Output the (X, Y) coordinate of the center of the cell containing the given text.  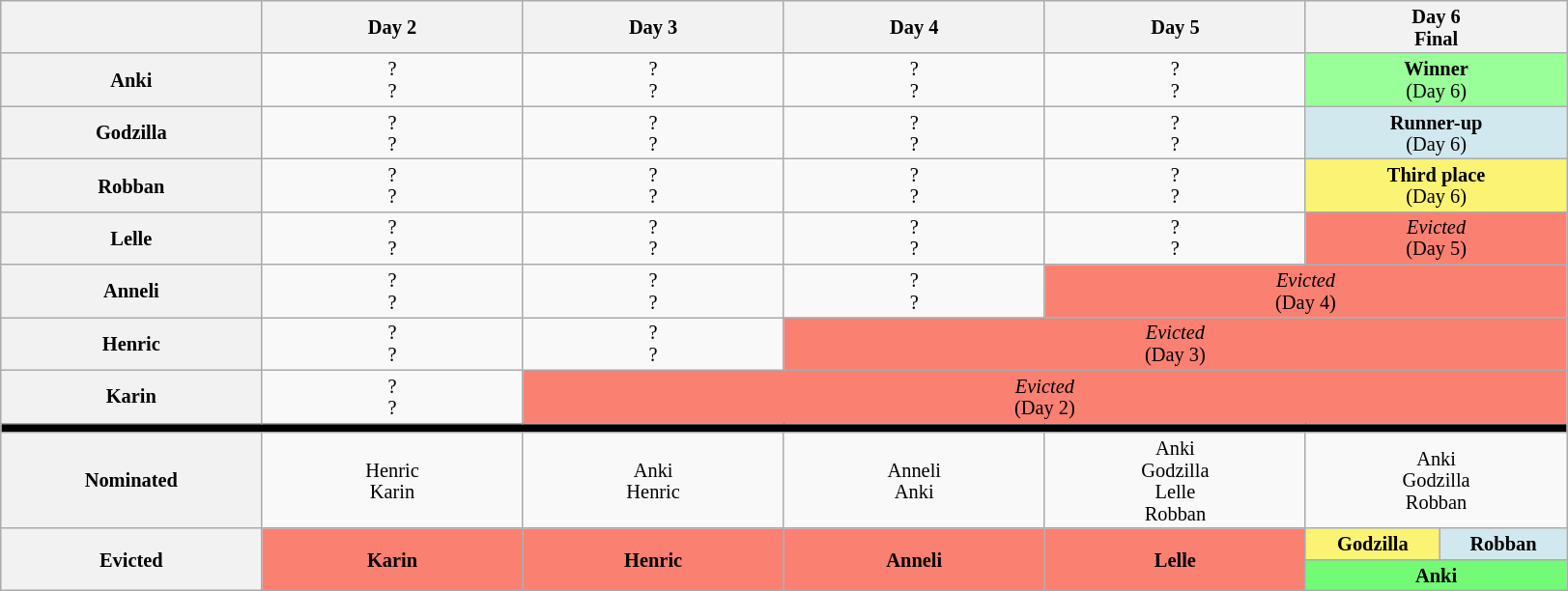
Day 2 (392, 27)
AnkiGodzillaLelleRobban (1175, 480)
Day 4 (914, 27)
Evicted (131, 559)
Day 6Final (1436, 27)
Nominated (131, 480)
Evicted(Day 2) (1045, 396)
AnkiGodzillaRobban (1436, 480)
AnkiHenric (653, 480)
Day 5 (1175, 27)
Runner-up(Day 6) (1436, 133)
Day 3 (653, 27)
Evicted(Day 3) (1175, 344)
Winner(Day 6) (1436, 79)
Evicted(Day 4) (1305, 292)
Third place(Day 6) (1436, 185)
Evicted(Day 5) (1436, 238)
HenricKarin (392, 480)
AnneliAnki (914, 480)
